Capture the cell that displays the provided text and extract its [x, y] central coordinate. 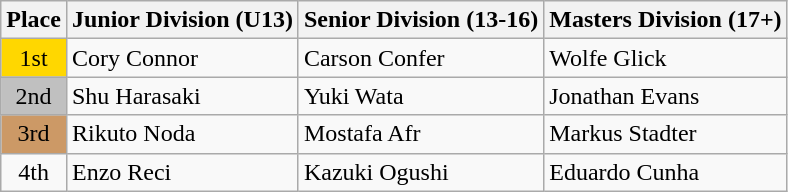
Masters Division (17+) [666, 20]
Carson Confer [420, 58]
Wolfe Glick [666, 58]
Mostafa Afr [420, 134]
1st [34, 58]
Junior Division (U13) [182, 20]
Place [34, 20]
4th [34, 172]
Shu Harasaki [182, 96]
Rikuto Noda [182, 134]
Jonathan Evans [666, 96]
Markus Stadter [666, 134]
Eduardo Cunha [666, 172]
3rd [34, 134]
Senior Division (13-16) [420, 20]
Yuki Wata [420, 96]
2nd [34, 96]
Enzo Reci [182, 172]
Kazuki Ogushi [420, 172]
Cory Connor [182, 58]
